Find where the given text appears and provide that cell's center as (X, Y) coordinate. 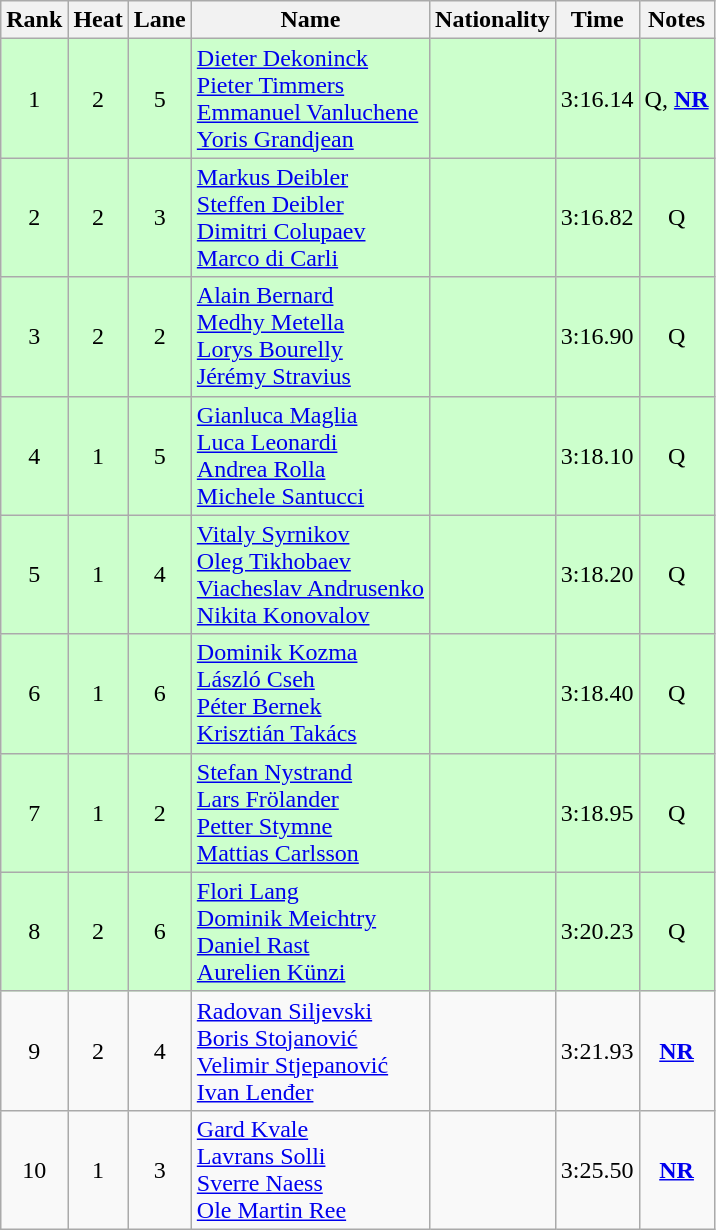
Dominik KozmaLászló CsehPéter Bernek Krisztián Takács (310, 694)
3:18.95 (597, 812)
Flori LangDominik MeichtryDaniel Rast Aurelien Künzi (310, 932)
3:25.50 (597, 1170)
3:16.14 (597, 98)
10 (34, 1170)
7 (34, 812)
Stefan NystrandLars FrölanderPetter Stymne Mattias Carlsson (310, 812)
Gianluca MagliaLuca LeonardiAndrea Rolla Michele Santucci (310, 456)
Alain BernardMedhy MetellaLorys Bourelly Jérémy Stravius (310, 336)
Heat (98, 20)
3:20.23 (597, 932)
Gard KvaleLavrans SolliSverre Naess Ole Martin Ree (310, 1170)
3:16.82 (597, 218)
Radovan SiljevskiBoris StojanovićVelimir Stjepanović Ivan Lenđer (310, 1050)
3:16.90 (597, 336)
3:21.93 (597, 1050)
9 (34, 1050)
Lane (160, 20)
Q, NR (676, 98)
Dieter DekoninckPieter TimmersEmmanuel Vanluchene Yoris Grandjean (310, 98)
Name (310, 20)
Nationality (493, 20)
Rank (34, 20)
Notes (676, 20)
8 (34, 932)
3:18.20 (597, 574)
Time (597, 20)
Markus DeiblerSteffen DeiblerDimitri Colupaev Marco di Carli (310, 218)
3:18.10 (597, 456)
Vitaly SyrnikovOleg TikhobaevViacheslav Andrusenko Nikita Konovalov (310, 574)
3:18.40 (597, 694)
